For the text-containing cell, return its midpoint in (x, y) coordinate format. 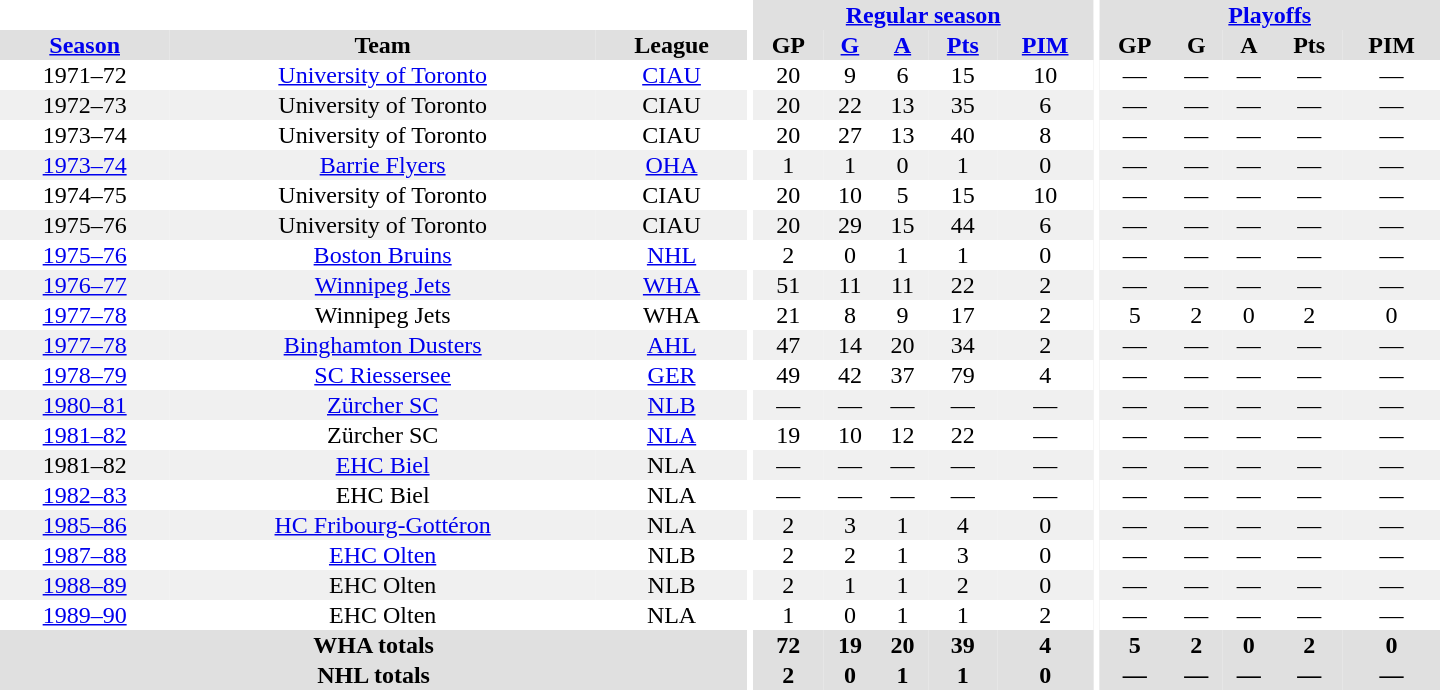
14 (850, 345)
27 (850, 135)
1978–79 (84, 375)
GER (672, 375)
1985–86 (84, 525)
51 (788, 285)
47 (788, 345)
42 (850, 375)
OHA (672, 165)
Binghamton Dusters (382, 345)
34 (963, 345)
Boston Bruins (382, 255)
1987–88 (84, 555)
40 (963, 135)
AHL (672, 345)
Barrie Flyers (382, 165)
79 (963, 375)
29 (850, 225)
72 (788, 645)
1974–75 (84, 195)
12 (902, 435)
Season (84, 45)
37 (902, 375)
NHL totals (374, 675)
1976–77 (84, 285)
1988–89 (84, 585)
35 (963, 105)
44 (963, 225)
1972–73 (84, 105)
39 (963, 645)
Playoffs (1270, 15)
Regular season (924, 15)
21 (788, 315)
Team (382, 45)
HC Fribourg-Gottéron (382, 525)
SC Riessersee (382, 375)
17 (963, 315)
League (672, 45)
NHL (672, 255)
1980–81 (84, 405)
WHA totals (374, 645)
1971–72 (84, 75)
1982–83 (84, 495)
1989–90 (84, 615)
49 (788, 375)
